Provide the (x, y) coordinate of the cell's center where the given text is located.  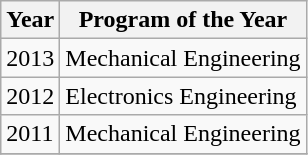
2011 (30, 134)
2012 (30, 96)
Program of the Year (183, 20)
Year (30, 20)
2013 (30, 58)
Electronics Engineering (183, 96)
